Capture the cell that displays the provided text and extract its (x, y) central coordinate. 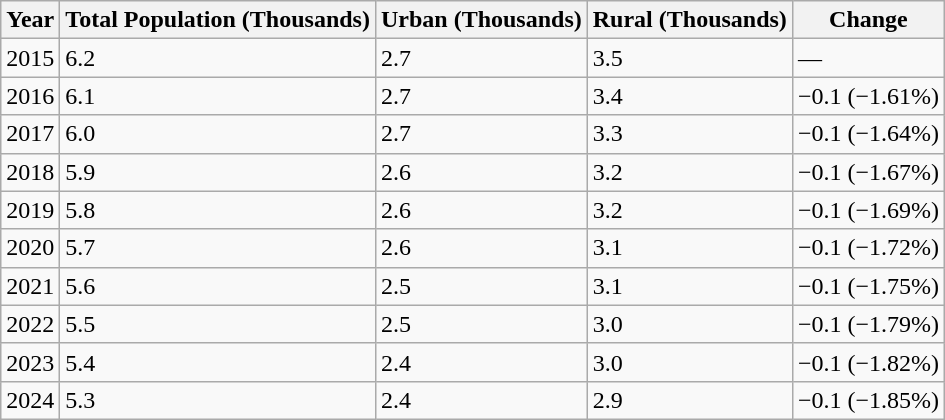
6.2 (218, 58)
2019 (30, 210)
5.6 (218, 286)
2016 (30, 96)
5.5 (218, 324)
2023 (30, 362)
2017 (30, 134)
Change (868, 20)
3.3 (690, 134)
2.9 (690, 400)
−0.1 (−1.72%) (868, 248)
−0.1 (−1.75%) (868, 286)
3.4 (690, 96)
−0.1 (−1.67%) (868, 172)
−0.1 (−1.85%) (868, 400)
−0.1 (−1.64%) (868, 134)
5.7 (218, 248)
2015 (30, 58)
Urban (Thousands) (481, 20)
2021 (30, 286)
5.8 (218, 210)
−0.1 (−1.82%) (868, 362)
−0.1 (−1.69%) (868, 210)
5.4 (218, 362)
— (868, 58)
Year (30, 20)
2018 (30, 172)
2024 (30, 400)
3.5 (690, 58)
6.1 (218, 96)
5.9 (218, 172)
2022 (30, 324)
5.3 (218, 400)
6.0 (218, 134)
Total Population (Thousands) (218, 20)
Rural (Thousands) (690, 20)
−0.1 (−1.79%) (868, 324)
−0.1 (−1.61%) (868, 96)
2020 (30, 248)
